Pinpoint the cell where the given text exists, returning its (X, Y) midpoint coordinate. 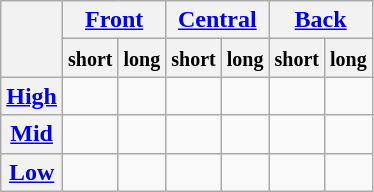
Mid (32, 134)
Low (32, 172)
Central (218, 20)
High (32, 96)
Front (114, 20)
Back (320, 20)
